Find where the given text appears and provide that cell's center as [X, Y] coordinate. 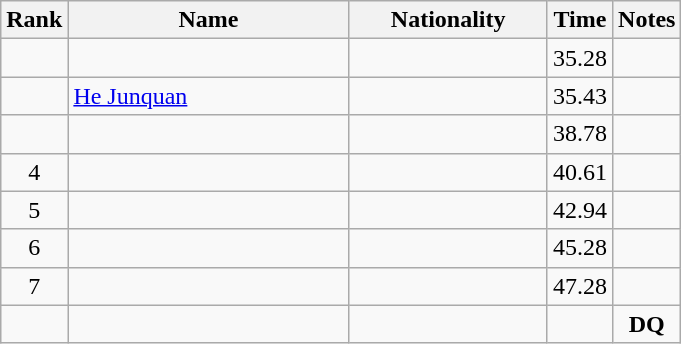
Rank [34, 20]
7 [34, 286]
40.61 [580, 172]
Notes [647, 20]
45.28 [580, 248]
DQ [647, 324]
5 [34, 210]
42.94 [580, 210]
He Junquan [208, 96]
Name [208, 20]
38.78 [580, 134]
4 [34, 172]
35.43 [580, 96]
6 [34, 248]
47.28 [580, 286]
Time [580, 20]
35.28 [580, 58]
Nationality [448, 20]
